Detect which cell encompasses the target text, then output its (x, y) center coordinate. 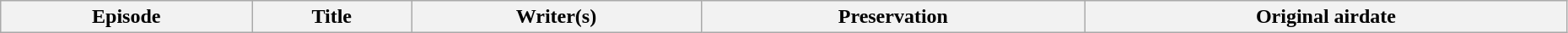
Original airdate (1326, 17)
Title (332, 17)
Episode (127, 17)
Preservation (892, 17)
Writer(s) (557, 17)
